Extract the [x, y] coordinate from the center of the cell holding the provided text.  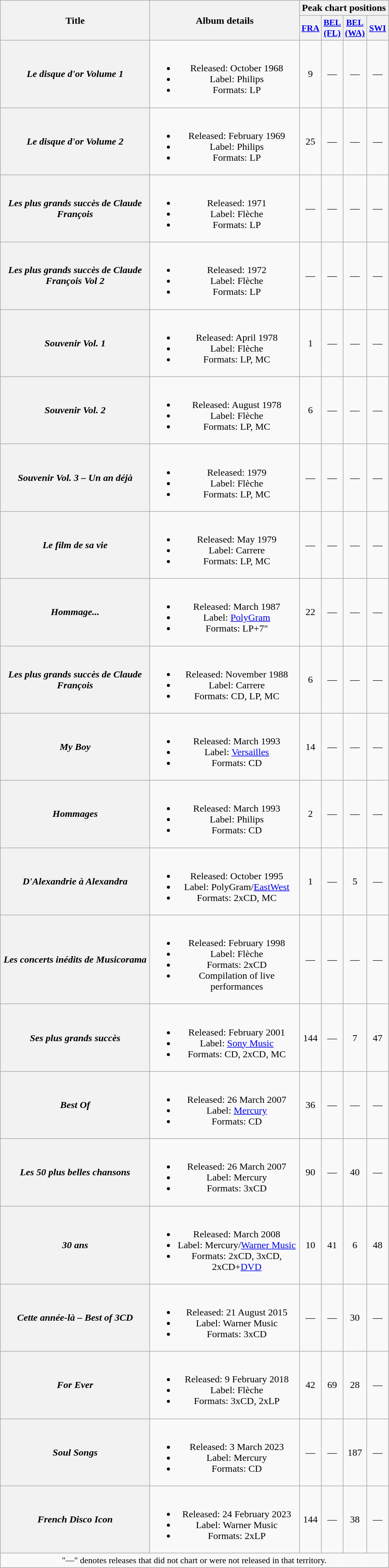
40 [355, 1172]
Released: February 1969Label: PhilipsFormats: LP [225, 141]
Released: March 1993Label: VersaillesFormats: CD [225, 747]
Released: 21 August 2015Label: Warner MusicFormats: 3xCD [225, 1318]
Le disque d'or Volume 1 [75, 74]
38 [355, 1519]
9 [310, 74]
2 [310, 814]
BEL (FL) [332, 28]
Souvenir Vol. 3 – Un an déjà [75, 478]
Released: November 1988Label: CarrereFormats: CD, LP, MC [225, 680]
Souvenir Vol. 1 [75, 343]
Released: February 2001Label: Sony MusicFormats: CD, 2xCD, MC [225, 1038]
Released: March 1987Label: PolyGramFormats: LP+7" [225, 612]
10 [310, 1245]
Released: 1979Label: FlècheFormats: LP, MC [225, 478]
187 [355, 1452]
28 [355, 1385]
30 [355, 1318]
Released: March 2008Label: Mercury/Warner MusicFormats: 2xCD, 3xCD, 2xCD+DVD [225, 1245]
22 [310, 612]
Album details [225, 20]
5 [355, 881]
Souvenir Vol. 2 [75, 410]
Released: February 1998Label: FlècheFormats: 2xCDCompilation of live performances [225, 959]
90 [310, 1172]
Hommage... [75, 612]
Les plus grands succès de Claude François Vol 2 [75, 275]
Released: 26 March 2007Label: MercuryFormats: 3xCD [225, 1172]
Released: October 1968Label: PhilipsFormats: LP [225, 74]
My Boy [75, 747]
41 [332, 1245]
Soul Songs [75, 1452]
Released: 26 March 2007Label: MercuryFormats: CD [225, 1105]
47 [377, 1038]
Released: August 1978Label: FlècheFormats: LP, MC [225, 410]
Released: 3 March 2023Label: MercuryFormats: CD [225, 1452]
Released: 1971Label: FlècheFormats: LP [225, 209]
D'Alexandrie à Alexandra [75, 881]
36 [310, 1105]
69 [332, 1385]
Released: 9 February 2018Label: FlècheFormats: 3xCD, 2xLP [225, 1385]
Le disque d'or Volume 2 [75, 141]
Released: March 1993Label: PhilipsFormats: CD [225, 814]
Released: April 1978Label: FlècheFormats: LP, MC [225, 343]
Released: May 1979Label: CarrereFormats: LP, MC [225, 545]
Title [75, 20]
Hommages [75, 814]
BEL (WA) [355, 28]
Les 50 plus belles chansons [75, 1172]
Ses plus grands succès [75, 1038]
Released: 24 February 2023Label: Warner MusicFormats: 2xLP [225, 1519]
Le film de sa vie [75, 545]
30 ans [75, 1245]
42 [310, 1385]
"—" denotes releases that did not chart or were not released in that territory. [194, 1560]
25 [310, 141]
Released: October 1995Label: PolyGram/EastWestFormats: 2xCD, MC [225, 881]
French Disco Icon [75, 1519]
SWI [377, 28]
48 [377, 1245]
7 [355, 1038]
Peak chart positions [344, 8]
Les concerts inédits de Musicorama [75, 959]
14 [310, 747]
Cette année-là – Best of 3CD [75, 1318]
For Ever [75, 1385]
Released: 1972Label: FlècheFormats: LP [225, 275]
FRA [310, 28]
Best Of [75, 1105]
